Extract the [x, y] coordinate from the center of the cell holding the provided text.  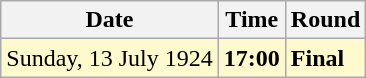
Time [252, 20]
Date [110, 20]
17:00 [252, 58]
Round [325, 20]
Final [325, 58]
Sunday, 13 July 1924 [110, 58]
